Find where the given text appears and provide that cell's center as [X, Y] coordinate. 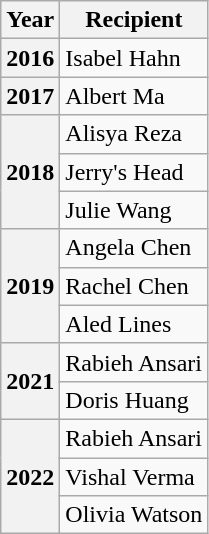
Julie Wang [134, 210]
Olivia Watson [134, 515]
Aled Lines [134, 324]
Isabel Hahn [134, 58]
Albert Ma [134, 96]
Doris Huang [134, 400]
2022 [30, 476]
Jerry's Head [134, 172]
2016 [30, 58]
Angela Chen [134, 248]
Recipient [134, 20]
Year [30, 20]
Alisya Reza [134, 134]
2018 [30, 172]
Vishal Verma [134, 477]
2021 [30, 381]
2019 [30, 286]
Rachel Chen [134, 286]
2017 [30, 96]
